Determine the [x, y] coordinate at the center of the cell enclosing the given text.  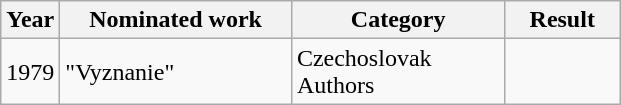
Category [398, 20]
Nominated work [176, 20]
Result [562, 20]
Czechoslovak Authors [398, 72]
1979 [30, 72]
Year [30, 20]
"Vyznanie" [176, 72]
